Locate the cell with the specified text and output its (X, Y) center coordinate. 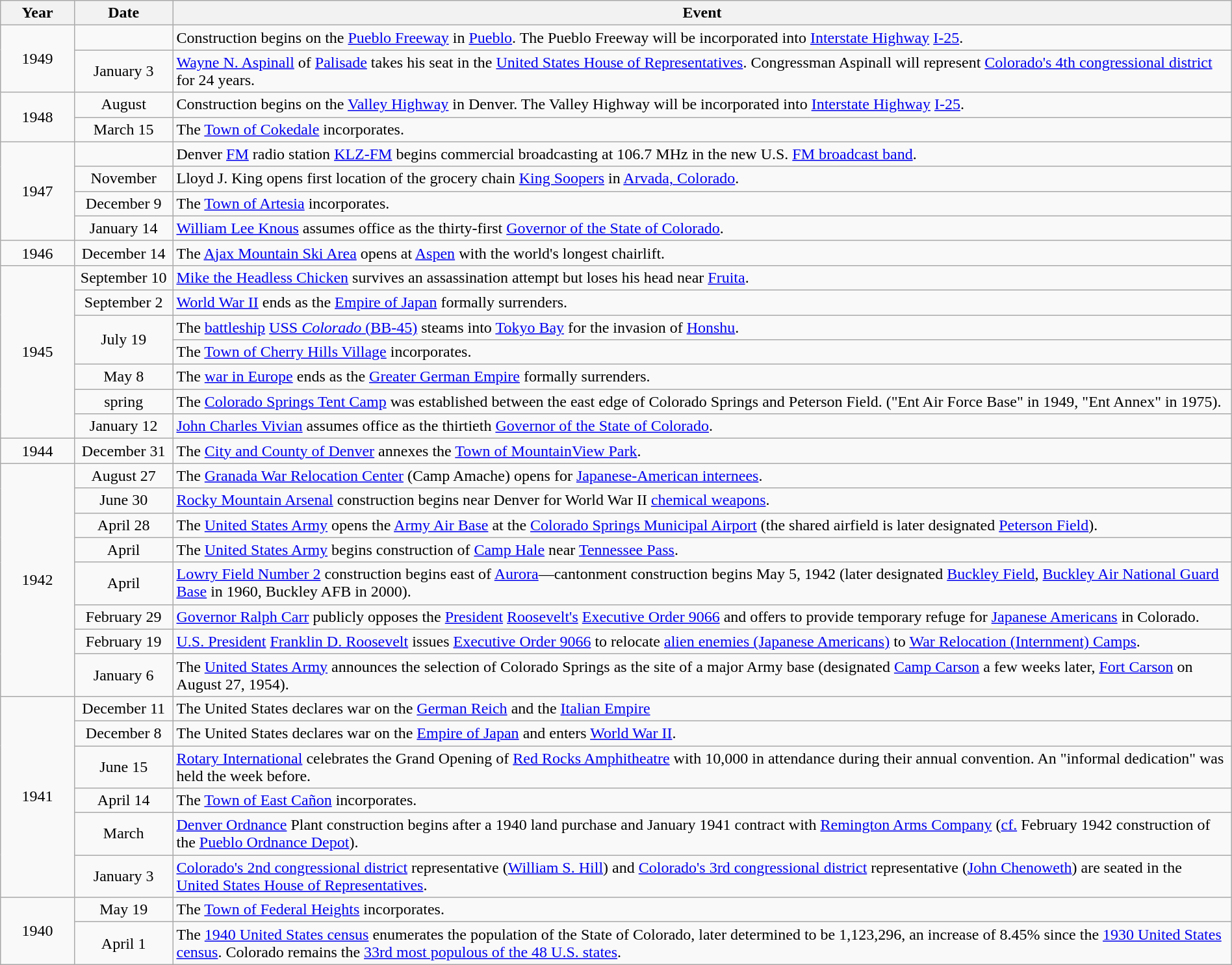
World War II ends as the Empire of Japan formally surrenders. (702, 302)
March (123, 834)
March 15 (123, 129)
The war in Europe ends as the Greater German Empire formally surrenders. (702, 377)
September 10 (123, 277)
January 12 (123, 426)
December 9 (123, 203)
John Charles Vivian assumes office as the thirtieth Governor of the State of Colorado. (702, 426)
The United States declares war on the German Reich and the Italian Empire (702, 708)
1948 (38, 117)
Rocky Mountain Arsenal construction begins near Denver for World War II chemical weapons. (702, 500)
January 14 (123, 228)
Denver FM radio station KLZ-FM begins commercial broadcasting at 106.7 MHz in the new U.S. FM broadcast band. (702, 154)
April 1 (123, 944)
Date (123, 13)
The Town of Cokedale incorporates. (702, 129)
1941 (38, 797)
August (123, 105)
April 14 (123, 801)
January 6 (123, 675)
The Town of Cherry Hills Village incorporates. (702, 352)
November (123, 179)
Construction begins on the Valley Highway in Denver. The Valley Highway will be incorporated into Interstate Highway I-25. (702, 105)
1940 (38, 931)
1944 (38, 451)
February 19 (123, 641)
The battleship USS Colorado (BB-45) steams into Tokyo Bay for the invasion of Honshu. (702, 327)
1946 (38, 253)
Lloyd J. King opens first location of the grocery chain King Soopers in Arvada, Colorado. (702, 179)
February 29 (123, 617)
The Granada War Relocation Center (Camp Amache) opens for Japanese-American internees. (702, 476)
1949 (38, 58)
The United States Army begins construction of Camp Hale near Tennessee Pass. (702, 550)
May 8 (123, 377)
December 14 (123, 253)
spring (123, 402)
Event (702, 13)
September 2 (123, 302)
December 11 (123, 708)
1947 (38, 191)
The Town of East Cañon incorporates. (702, 801)
The Ajax Mountain Ski Area opens at Aspen with the world's longest chairlift. (702, 253)
1945 (38, 352)
Construction begins on the Pueblo Freeway in Pueblo. The Pueblo Freeway will be incorporated into Interstate Highway I-25. (702, 38)
The United States Army opens the Army Air Base at the Colorado Springs Municipal Airport (the shared airfield is later designated Peterson Field). (702, 525)
December 31 (123, 451)
The City and County of Denver annexes the Town of MountainView Park. (702, 451)
The Town of Artesia incorporates. (702, 203)
June 30 (123, 500)
April 28 (123, 525)
1942 (38, 580)
Year (38, 13)
May 19 (123, 910)
U.S. President Franklin D. Roosevelt issues Executive Order 9066 to relocate alien enemies (Japanese Americans) to War Relocation (Internment) Camps. (702, 641)
The United States declares war on the Empire of Japan and enters World War II. (702, 733)
July 19 (123, 339)
The Town of Federal Heights incorporates. (702, 910)
William Lee Knous assumes office as the thirty-first Governor of the State of Colorado. (702, 228)
August 27 (123, 476)
December 8 (123, 733)
June 15 (123, 767)
Mike the Headless Chicken survives an assassination attempt but loses his head near Fruita. (702, 277)
